From the cell containing the given text, extract its center point as [x, y] coordinate. 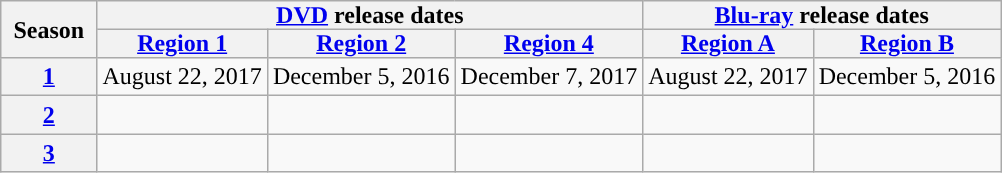
2 [49, 115]
December 7, 2017 [549, 77]
Season [49, 30]
Region 4 [549, 43]
Region A [728, 43]
Blu-ray release dates [822, 15]
Region B [907, 43]
3 [49, 153]
1 [49, 77]
Region 2 [361, 43]
DVD release dates [370, 15]
Region 1 [182, 43]
